Provide the (X, Y) coordinate of the cell's center where the given text is located.  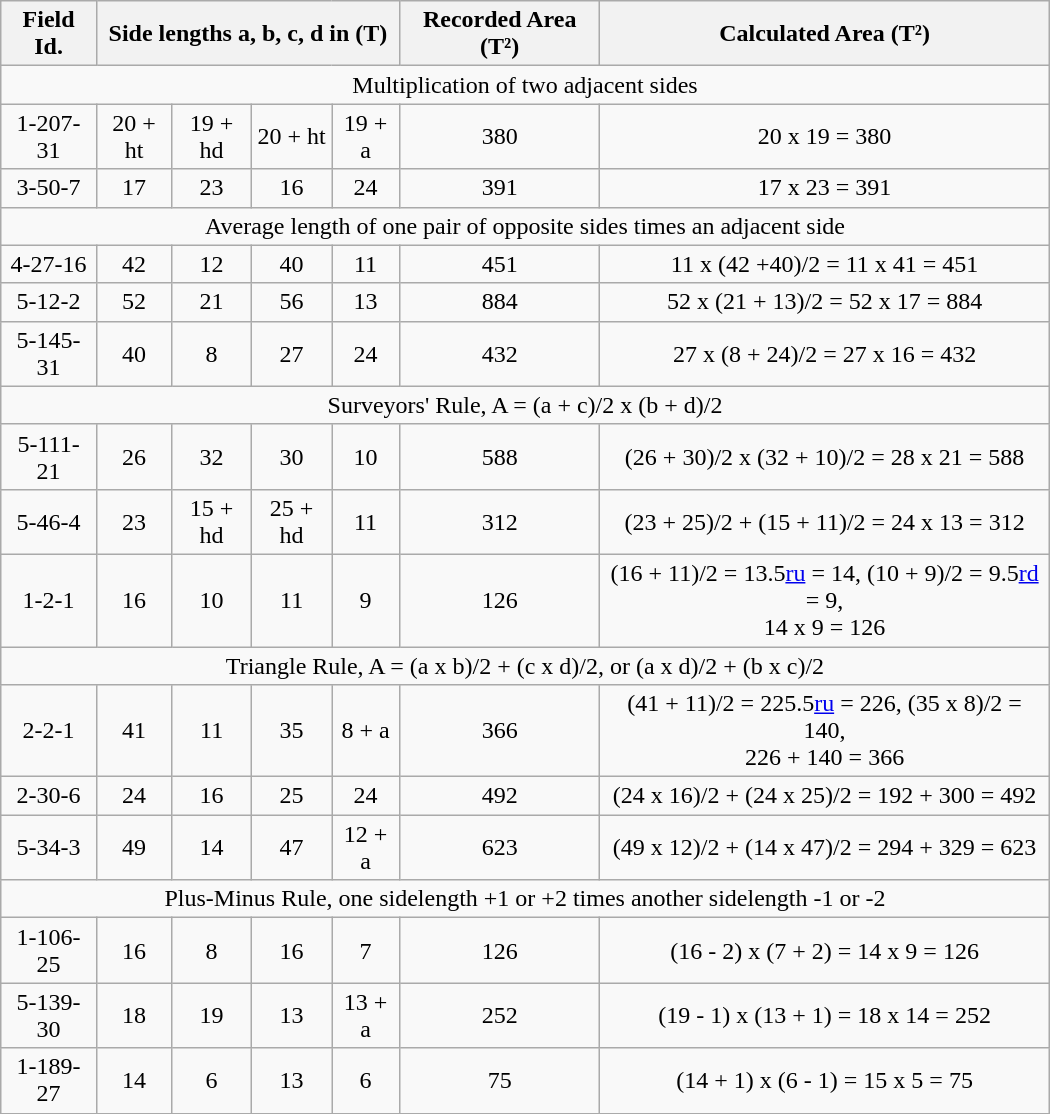
(24 x 16)/2 + (24 x 25)/2 = 192 + 300 = 492 (824, 796)
(23 + 25)/2 + (15 + 11)/2 = 24 x 13 = 312 (824, 522)
1-2-1 (49, 600)
12 + a (366, 848)
8 + a (366, 731)
391 (499, 188)
Triangle Rule, A = (a x b)/2 + (c x d)/2, or (a x d)/2 + (b x c)/2 (525, 665)
11 x (42 +40)/2 = 11 x 41 = 451 (824, 264)
5-139-30 (49, 1016)
5-34-3 (49, 848)
Field Id. (49, 34)
52 x (21 + 13)/2 = 52 x 17 = 884 (824, 302)
623 (499, 848)
19 (212, 1016)
2-30-6 (49, 796)
21 (212, 302)
20 x 19 = 380 (824, 136)
(49 x 12)/2 + (14 x 47)/2 = 294 + 329 = 623 (824, 848)
884 (499, 302)
4-27-16 (49, 264)
42 (134, 264)
41 (134, 731)
27 x (8 + 24)/2 = 27 x 16 = 432 (824, 354)
17 (134, 188)
Surveyors' Rule, A = (a + c)/2 x (b + d)/2 (525, 405)
19 + a (366, 136)
25 + hd (292, 522)
5-111-21 (49, 456)
432 (499, 354)
1-189-27 (49, 1080)
Recorded Area (T²) (499, 34)
366 (499, 731)
5-12-2 (49, 302)
52 (134, 302)
(19 - 1) x (13 + 1) = 18 x 14 = 252 (824, 1016)
3-50-7 (49, 188)
588 (499, 456)
12 (212, 264)
Calculated Area (T²) (824, 34)
(16 + 11)/2 = 13.5ru = 14, (10 + 9)/2 = 9.5rd = 9, 14 x 9 = 126 (824, 600)
Average length of one pair of opposite sides times an adjacent side (525, 226)
13 + a (366, 1016)
32 (212, 456)
19 + hd (212, 136)
47 (292, 848)
(16 - 2) x (7 + 2) = 14 x 9 = 126 (824, 950)
(14 + 1) x (6 - 1) = 15 x 5 = 75 (824, 1080)
75 (499, 1080)
56 (292, 302)
26 (134, 456)
17 x 23 = 391 (824, 188)
25 (292, 796)
451 (499, 264)
15 + hd (212, 522)
18 (134, 1016)
Plus-Minus Rule, one sidelength +1 or +2 times another sidelength -1 or -2 (525, 899)
1-106-25 (49, 950)
(26 + 30)/2 x (32 + 10)/2 = 28 x 21 = 588 (824, 456)
252 (499, 1016)
(41 + 11)/2 = 225.5ru = 226, (35 x 8)/2 = 140, 226 + 140 = 366 (824, 731)
5-145-31 (49, 354)
9 (366, 600)
2-2-1 (49, 731)
1-207-31 (49, 136)
27 (292, 354)
5-46-4 (49, 522)
7 (366, 950)
35 (292, 731)
492 (499, 796)
380 (499, 136)
49 (134, 848)
312 (499, 522)
30 (292, 456)
Side lengths a, b, c, d in (T) (248, 34)
Multiplication of two adjacent sides (525, 85)
